Provide the (x, y) coordinate of the cell's center where the given text is located.  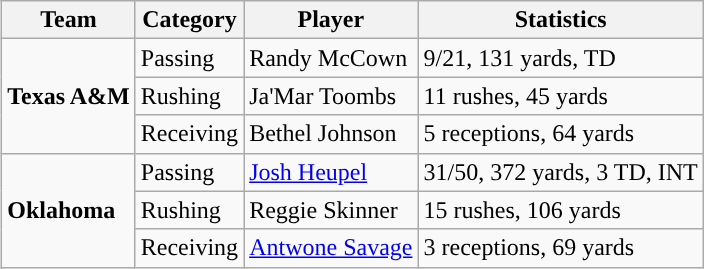
Player (331, 20)
Reggie Skinner (331, 210)
Josh Heupel (331, 172)
Team (69, 20)
Randy McCown (331, 58)
9/21, 131 yards, TD (560, 58)
Bethel Johnson (331, 134)
3 receptions, 69 yards (560, 248)
31/50, 372 yards, 3 TD, INT (560, 172)
11 rushes, 45 yards (560, 96)
Antwone Savage (331, 248)
Statistics (560, 20)
15 rushes, 106 yards (560, 210)
Oklahoma (69, 210)
Texas A&M (69, 96)
Category (189, 20)
Ja'Mar Toombs (331, 96)
5 receptions, 64 yards (560, 134)
